Capture the cell that displays the provided text and extract its (x, y) central coordinate. 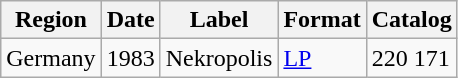
1983 (130, 58)
Germany (51, 58)
Date (130, 20)
220 171 (412, 58)
LP (322, 58)
Label (219, 20)
Nekropolis (219, 58)
Catalog (412, 20)
Region (51, 20)
Format (322, 20)
